Find where the given text appears and provide that cell's center as [X, Y] coordinate. 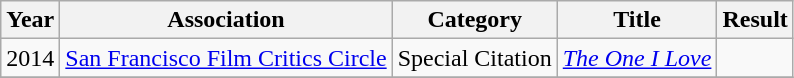
Special Citation [474, 58]
Title [637, 20]
Association [226, 20]
Category [474, 20]
The One I Love [637, 58]
2014 [30, 58]
Year [30, 20]
San Francisco Film Critics Circle [226, 58]
Result [755, 20]
